Find where the given text appears and provide that cell's center as [X, Y] coordinate. 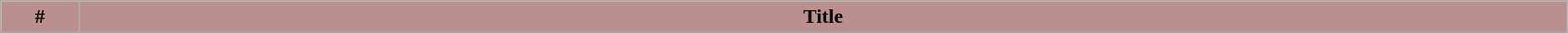
Title [824, 17]
# [40, 17]
